Scan for the cell matching the given text and deliver its (X, Y) coordinate at center. 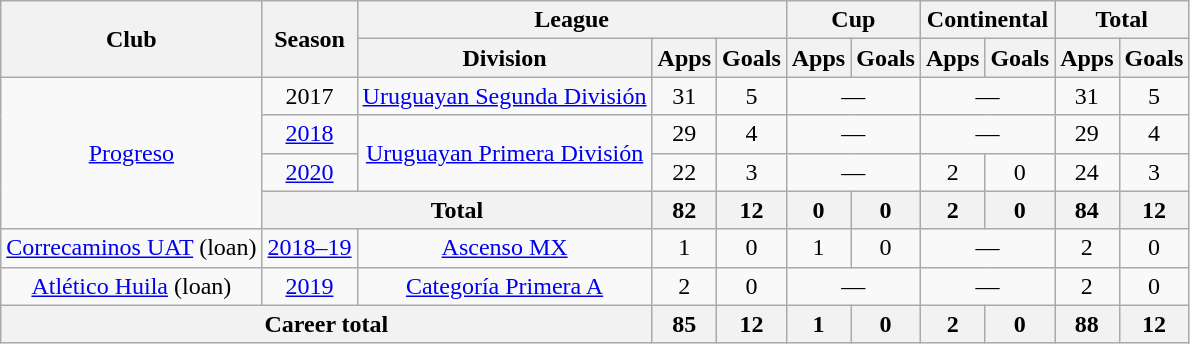
Division (504, 58)
22 (684, 172)
2018 (310, 134)
Cup (853, 20)
2018–19 (310, 248)
85 (684, 324)
84 (1087, 210)
Uruguayan Primera División (504, 153)
Correcaminos UAT (loan) (132, 248)
Ascenso MX (504, 248)
League (572, 20)
82 (684, 210)
2017 (310, 96)
Career total (326, 324)
Continental (987, 20)
Progreso (132, 153)
Atlético Huila (loan) (132, 286)
Uruguayan Segunda División (504, 96)
2019 (310, 286)
Categoría Primera A (504, 286)
Season (310, 39)
Club (132, 39)
2020 (310, 172)
24 (1087, 172)
88 (1087, 324)
